Detect which cell encompasses the target text, then output its (x, y) center coordinate. 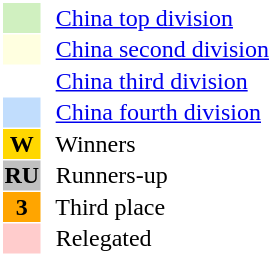
Winners (156, 144)
Runners-up (156, 175)
China second division (156, 49)
RU (22, 175)
China top division (156, 18)
China fourth division (156, 113)
W (22, 144)
China third division (156, 81)
3 (22, 207)
Third place (156, 207)
Relegated (156, 239)
